Scan for the cell matching the given text and deliver its [X, Y] coordinate at center. 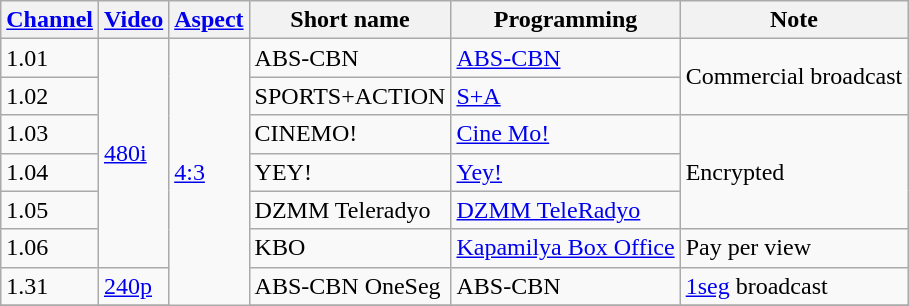
S+A [566, 96]
1seg broadcast [794, 286]
4:3 [209, 172]
1.04 [50, 172]
Short name [350, 20]
DZMM TeleRadyo [566, 210]
Aspect [209, 20]
Kapamilya Box Office [566, 248]
Yey! [566, 172]
Commercial broadcast [794, 77]
Cine Mo! [566, 134]
Note [794, 20]
1.01 [50, 58]
1.06 [50, 248]
480i [134, 153]
SPORTS+ACTION [350, 96]
1.31 [50, 286]
YEY! [350, 172]
1.05 [50, 210]
CINEMO! [350, 134]
Pay per view [794, 248]
240p [134, 286]
Encrypted [794, 172]
KBO [350, 248]
DZMM Teleradyo [350, 210]
Channel [50, 20]
ABS-CBN OneSeg [350, 286]
1.03 [50, 134]
1.02 [50, 96]
Video [134, 20]
Programming [566, 20]
